Capture the cell that displays the provided text and extract its [X, Y] central coordinate. 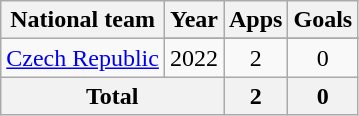
National team [83, 20]
2022 [194, 58]
Goals [323, 20]
Czech Republic [83, 58]
Year [194, 20]
Total [112, 96]
Apps [256, 20]
